Locate the cell with the specified text and output its (X, Y) center coordinate. 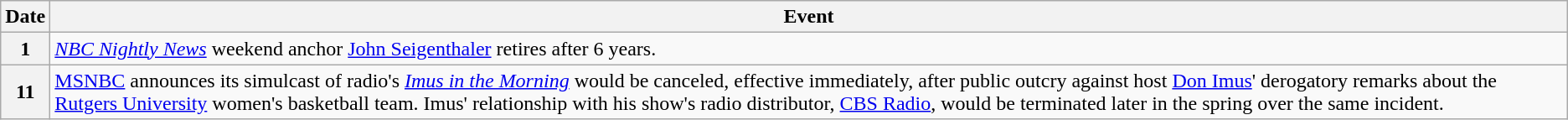
NBC Nightly News weekend anchor John Seigenthaler retires after 6 years. (809, 49)
11 (25, 92)
Date (25, 17)
1 (25, 49)
Event (809, 17)
